Locate the cell with the specified text and output its [X, Y] center coordinate. 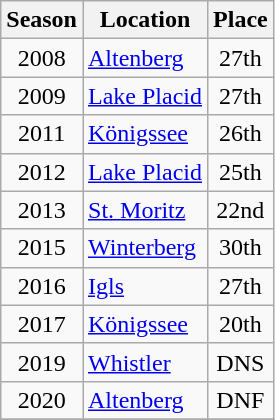
2019 [42, 362]
2015 [42, 248]
Whistler [144, 362]
2013 [42, 210]
Igls [144, 286]
2012 [42, 172]
20th [241, 324]
22nd [241, 210]
DNS [241, 362]
25th [241, 172]
30th [241, 248]
2020 [42, 400]
2011 [42, 134]
Place [241, 20]
Season [42, 20]
2009 [42, 96]
DNF [241, 400]
Location [144, 20]
2008 [42, 58]
St. Moritz [144, 210]
2016 [42, 286]
Winterberg [144, 248]
2017 [42, 324]
26th [241, 134]
